Scan for the cell matching the given text and deliver its (x, y) coordinate at center. 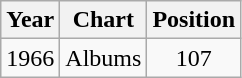
107 (194, 58)
1966 (30, 58)
Year (30, 20)
Position (194, 20)
Chart (104, 20)
Albums (104, 58)
